Locate the cell with the specified text and output its (x, y) center coordinate. 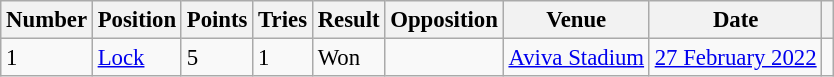
Points (216, 20)
Position (136, 20)
Date (736, 20)
Won (348, 58)
Result (348, 20)
Tries (283, 20)
Number (47, 20)
Opposition (444, 20)
Aviva Stadium (576, 58)
27 February 2022 (736, 58)
5 (216, 58)
Lock (136, 58)
Venue (576, 20)
